Extract the [X, Y] coordinate from the center of the cell holding the provided text.  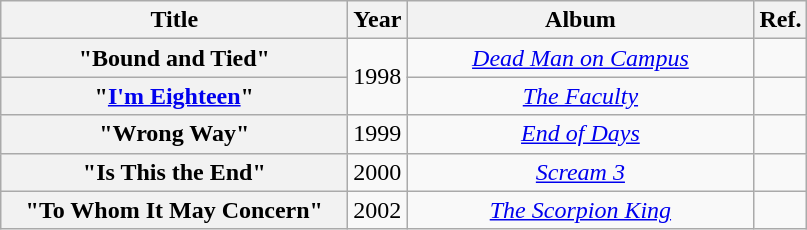
Scream 3 [580, 172]
"Wrong Way" [174, 134]
Title [174, 20]
"Is This the End" [174, 172]
1998 [378, 77]
"I'm Eighteen" [174, 96]
Year [378, 20]
The Faculty [580, 96]
End of Days [580, 134]
1999 [378, 134]
"To Whom It May Concern" [174, 210]
The Scorpion King [580, 210]
Ref. [780, 20]
Dead Man on Campus [580, 58]
2000 [378, 172]
"Bound and Tied" [174, 58]
2002 [378, 210]
Album [580, 20]
